Detect which cell encompasses the target text, then output its [x, y] center coordinate. 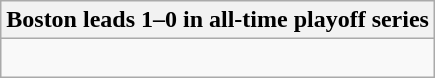
Boston leads 1–0 in all-time playoff series [218, 20]
